Search for the cell housing the specified text and yield its (X, Y) center coordinate. 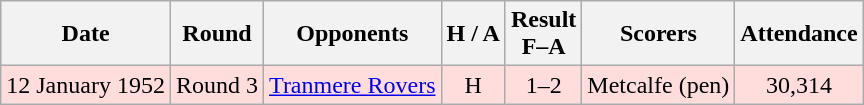
Opponents (352, 34)
H (473, 85)
ResultF–A (543, 34)
Tranmere Rovers (352, 85)
Scorers (658, 34)
12 January 1952 (86, 85)
Date (86, 34)
Metcalfe (pen) (658, 85)
Round (216, 34)
Attendance (799, 34)
30,314 (799, 85)
Round 3 (216, 85)
1–2 (543, 85)
H / A (473, 34)
